From the cell containing the given text, extract its center point as [x, y] coordinate. 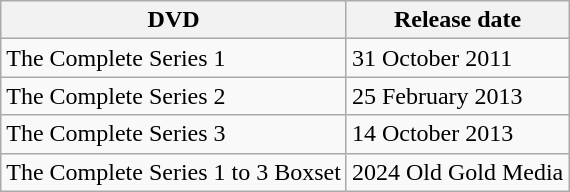
The Complete Series 1 to 3 Boxset [174, 172]
The Complete Series 2 [174, 96]
The Complete Series 3 [174, 134]
25 February 2013 [457, 96]
The Complete Series 1 [174, 58]
Release date [457, 20]
14 October 2013 [457, 134]
2024 Old Gold Media [457, 172]
31 October 2011 [457, 58]
DVD [174, 20]
